Scan for the cell matching the given text and deliver its (x, y) coordinate at center. 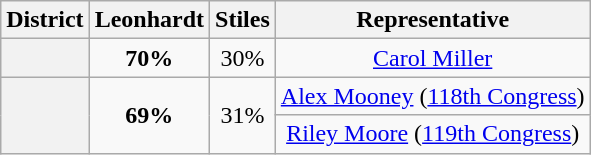
70% (149, 58)
31% (243, 115)
Alex Mooney (118th Congress) (432, 96)
Representative (432, 20)
District (45, 20)
Stiles (243, 20)
69% (149, 115)
30% (243, 58)
Riley Moore (119th Congress) (432, 134)
Leonhardt (149, 20)
Carol Miller (432, 58)
